Capture the cell that displays the provided text and extract its [X, Y] central coordinate. 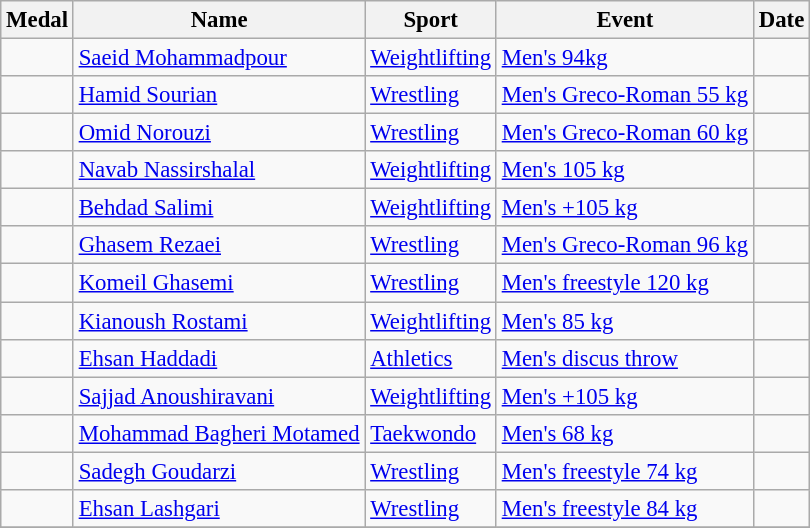
Men's discus throw [624, 358]
Sajjad Anoushiravani [219, 396]
Name [219, 20]
Men's freestyle 74 kg [624, 471]
Navab Nassirshalal [219, 170]
Taekwondo [431, 433]
Saeid Mohammadpour [219, 58]
Ehsan Haddadi [219, 358]
Ghasem Rezaei [219, 245]
Kianoush Rostami [219, 321]
Mohammad Bagheri Motamed [219, 433]
Men's 68 kg [624, 433]
Sadegh Goudarzi [219, 471]
Sport [431, 20]
Medal [38, 20]
Behdad Salimi [219, 208]
Event [624, 20]
Men's 94kg [624, 58]
Men's 85 kg [624, 321]
Men's freestyle 84 kg [624, 509]
Hamid Sourian [219, 95]
Komeil Ghasemi [219, 283]
Athletics [431, 358]
Men's freestyle 120 kg [624, 283]
Men's 105 kg [624, 170]
Men's Greco-Roman 55 kg [624, 95]
Omid Norouzi [219, 133]
Men's Greco-Roman 96 kg [624, 245]
Ehsan Lashgari [219, 509]
Date [781, 20]
Men's Greco-Roman 60 kg [624, 133]
